Determine the [X, Y] coordinate at the center of the cell enclosing the given text.  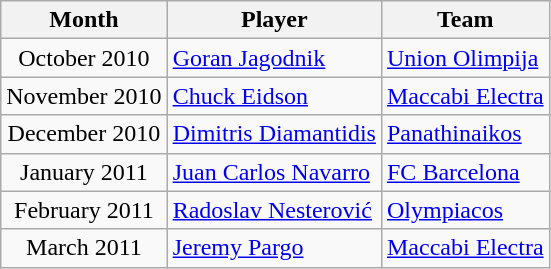
Panathinaikos [465, 134]
November 2010 [84, 96]
January 2011 [84, 172]
March 2011 [84, 248]
Team [465, 20]
Jeremy Pargo [274, 248]
Olympiacos [465, 210]
Chuck Eidson [274, 96]
Month [84, 20]
Player [274, 20]
Juan Carlos Navarro [274, 172]
December 2010 [84, 134]
Dimitris Diamantidis [274, 134]
Union Olimpija [465, 58]
Radoslav Nesterović [274, 210]
October 2010 [84, 58]
February 2011 [84, 210]
Goran Jagodnik [274, 58]
FC Barcelona [465, 172]
